Extract the (x, y) coordinate from the center of the cell holding the provided text.  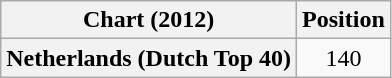
Chart (2012) (149, 20)
Position (344, 20)
Netherlands (Dutch Top 40) (149, 58)
140 (344, 58)
